Determine the (x, y) coordinate at the center of the cell enclosing the given text.  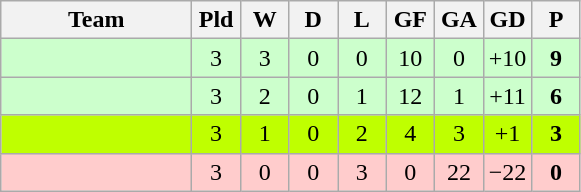
Team (96, 20)
P (556, 20)
+11 (508, 96)
GF (410, 20)
L (362, 20)
+10 (508, 58)
9 (556, 58)
−22 (508, 172)
4 (410, 134)
10 (410, 58)
12 (410, 96)
W (264, 20)
Pld (216, 20)
6 (556, 96)
GA (460, 20)
GD (508, 20)
+1 (508, 134)
22 (460, 172)
D (314, 20)
